Extract the [X, Y] coordinate from the center of the cell holding the provided text.  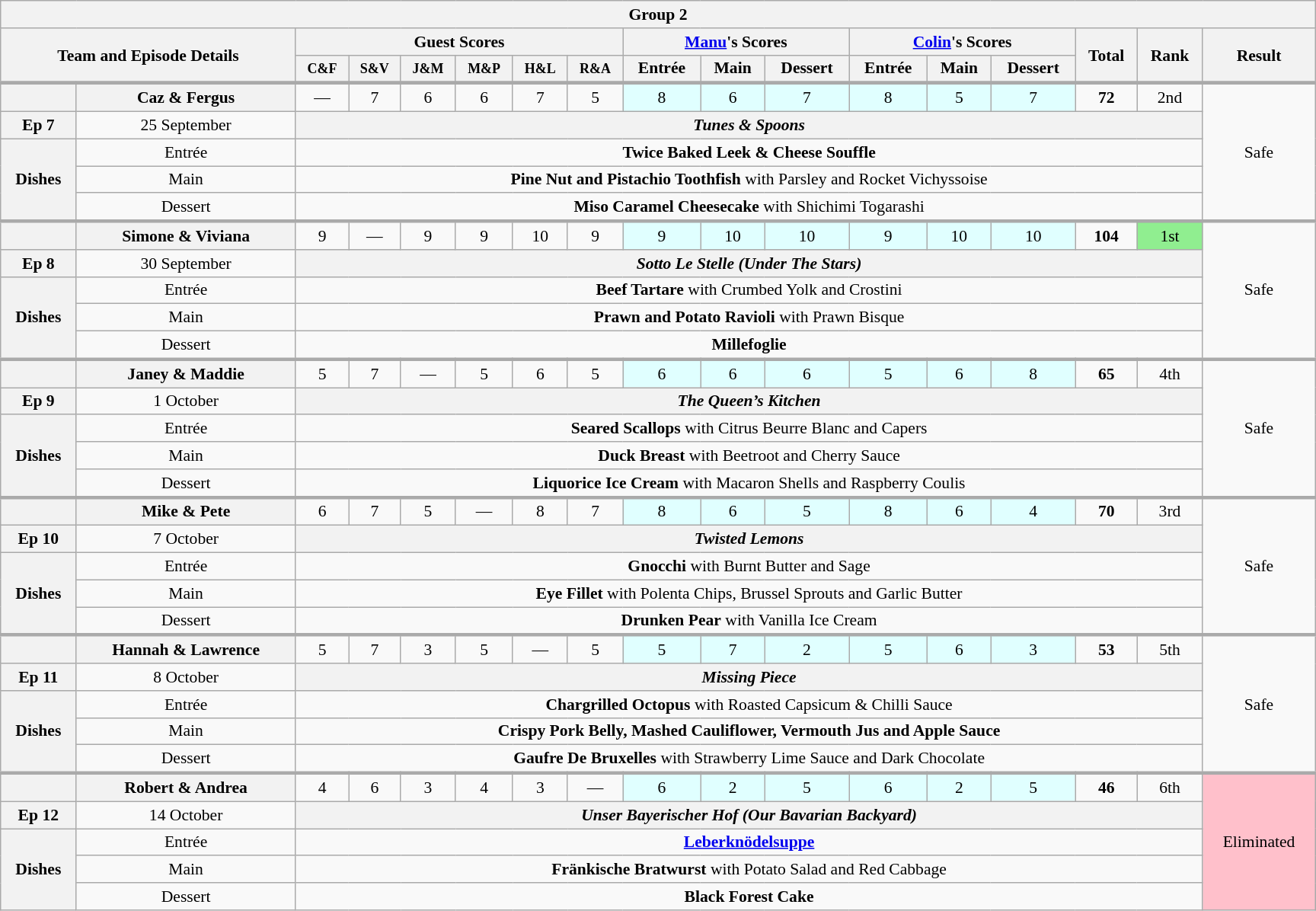
Leberknödelsuppe [749, 842]
Gaufre De Bruxelles with Strawberry Lime Sauce and Dark Chocolate [749, 759]
30 September [186, 264]
104 [1106, 236]
Rank [1170, 56]
Caz & Fergus [186, 97]
70 [1106, 512]
M&P [484, 69]
53 [1106, 649]
2nd [1170, 97]
Beef Tartare with Crumbed Yolk and Crostini [749, 290]
Missing Piece [749, 677]
Ep 12 [38, 815]
Guest Scores [458, 42]
1st [1170, 236]
Colin's Scores [963, 42]
Duck Breast with Beetroot and Cherry Sauce [749, 455]
Ep 10 [38, 539]
Prawn and Potato Ravioli with Prawn Bisque [749, 318]
Mike & Pete [186, 512]
6th [1170, 788]
Hannah & Lawrence [186, 649]
Group 2 [658, 14]
H&L [540, 69]
Sotto Le Stelle (Under The Stars) [749, 264]
Manu's Scores [736, 42]
Miso Caramel Cheesecake with Shichimi Togarashi [749, 207]
3rd [1170, 512]
S&V [375, 69]
Fränkische Bratwurst with Potato Salad and Red Cabbage [749, 870]
Result [1259, 56]
Eye Fillet with Polenta Chips, Brussel Sprouts and Garlic Butter [749, 593]
25 September [186, 126]
4th [1170, 373]
8 October [186, 677]
Ep 9 [38, 401]
Unser Bayerischer Hof (Our Bavarian Backyard) [749, 815]
5th [1170, 649]
65 [1106, 373]
Millefoglie [749, 346]
Tunes & Spoons [749, 126]
Simone & Viviana [186, 236]
Twisted Lemons [749, 539]
Total [1106, 56]
Ep 8 [38, 264]
46 [1106, 788]
72 [1106, 97]
Twice Baked Leek & Cheese Souffle [749, 152]
C&F [321, 69]
Black Forest Cake [749, 897]
Chargrilled Octopus with Roasted Capsicum & Chilli Sauce [749, 705]
J&M [428, 69]
Eliminated [1259, 842]
Crispy Pork Belly, Mashed Cauliflower, Vermouth Jus and Apple Sauce [749, 731]
Robert & Andrea [186, 788]
Team and Episode Details [149, 56]
Drunken Pear with Vanilla Ice Cream [749, 622]
7 October [186, 539]
Seared Scallops with Citrus Beurre Blanc and Capers [749, 429]
R&A [595, 69]
1 October [186, 401]
Ep 11 [38, 677]
The Queen’s Kitchen [749, 401]
Pine Nut and Pistachio Toothfish with Parsley and Rocket Vichyssoise [749, 180]
14 October [186, 815]
Liquorice Ice Cream with Macaron Shells and Raspberry Coulis [749, 483]
Ep 7 [38, 126]
Gnocchi with Burnt Butter and Sage [749, 567]
Janey & Maddie [186, 373]
